From the cell containing the given text, extract its center point as (x, y) coordinate. 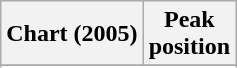
Chart (2005) (72, 34)
Peakposition (189, 34)
